Scan for the cell matching the given text and deliver its [x, y] coordinate at center. 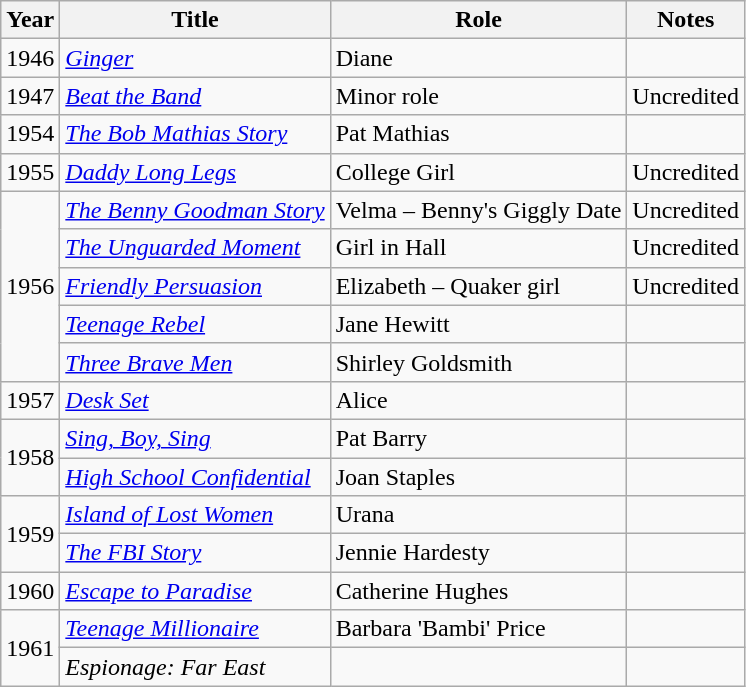
Notes [686, 20]
1955 [30, 172]
Role [478, 20]
College Girl [478, 172]
Velma – Benny's Giggly Date [478, 210]
Diane [478, 58]
1954 [30, 134]
Beat the Band [195, 96]
Sing, Boy, Sing [195, 438]
Desk Set [195, 400]
Teenage Millionaire [195, 629]
Three Brave Men [195, 362]
1961 [30, 648]
Pat Mathias [478, 134]
Elizabeth – Quaker girl [478, 286]
Title [195, 20]
1959 [30, 534]
Joan Staples [478, 477]
The Unguarded Moment [195, 248]
Friendly Persuasion [195, 286]
High School Confidential [195, 477]
Catherine Hughes [478, 591]
Ginger [195, 58]
Daddy Long Legs [195, 172]
Minor role [478, 96]
Teenage Rebel [195, 324]
Jane Hewitt [478, 324]
The Bob Mathias Story [195, 134]
1947 [30, 96]
The Benny Goodman Story [195, 210]
The FBI Story [195, 553]
Jennie Hardesty [478, 553]
1958 [30, 457]
Urana [478, 515]
Island of Lost Women [195, 515]
Alice [478, 400]
1946 [30, 58]
Espionage: Far East [195, 667]
Year [30, 20]
Shirley Goldsmith [478, 362]
1956 [30, 286]
Barbara 'Bambi' Price [478, 629]
1957 [30, 400]
Girl in Hall [478, 248]
1960 [30, 591]
Escape to Paradise [195, 591]
Pat Barry [478, 438]
